Output the [X, Y] coordinate of the center of the cell containing the given text.  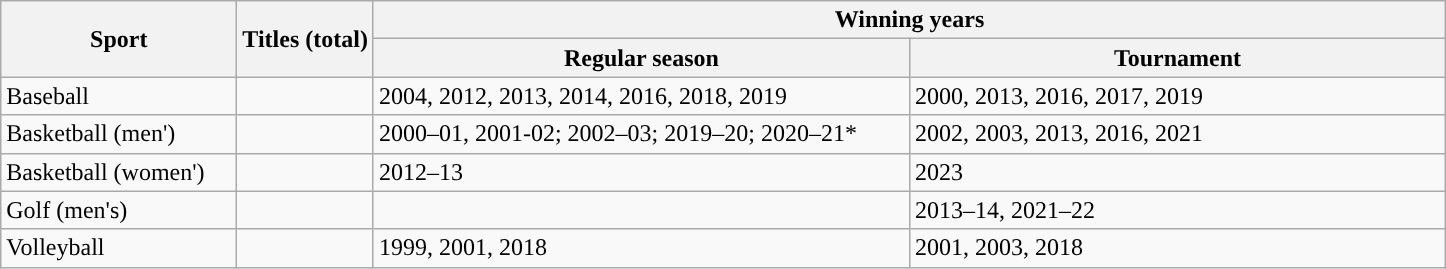
2012–13 [641, 172]
Basketball (women') [119, 172]
Regular season [641, 58]
Baseball [119, 96]
Golf (men's) [119, 210]
2013–14, 2021–22 [1177, 210]
2023 [1177, 172]
Titles (total) [306, 39]
Winning years [909, 20]
2001, 2003, 2018 [1177, 248]
Volleyball [119, 248]
2002, 2003, 2013, 2016, 2021 [1177, 134]
1999, 2001, 2018 [641, 248]
Basketball (men') [119, 134]
Tournament [1177, 58]
2000, 2013, 2016, 2017, 2019 [1177, 96]
Sport [119, 39]
2004, 2012, 2013, 2014, 2016, 2018, 2019 [641, 96]
2000–01, 2001-02; 2002–03; 2019–20; 2020–21* [641, 134]
